Locate the cell with the specified text and output its [x, y] center coordinate. 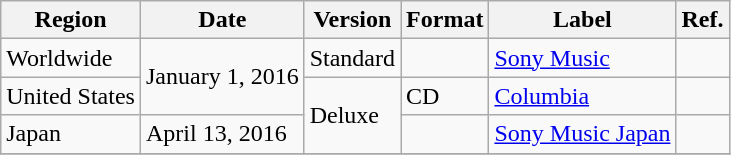
CD [445, 96]
Sony Music Japan [582, 134]
Sony Music [582, 58]
Ref. [702, 20]
Standard [352, 58]
Worldwide [71, 58]
Version [352, 20]
Japan [71, 134]
Deluxe [352, 115]
January 1, 2016 [222, 77]
United States [71, 96]
Date [222, 20]
Columbia [582, 96]
Region [71, 20]
Format [445, 20]
Label [582, 20]
April 13, 2016 [222, 134]
